Output the (x, y) coordinate of the center of the cell containing the given text.  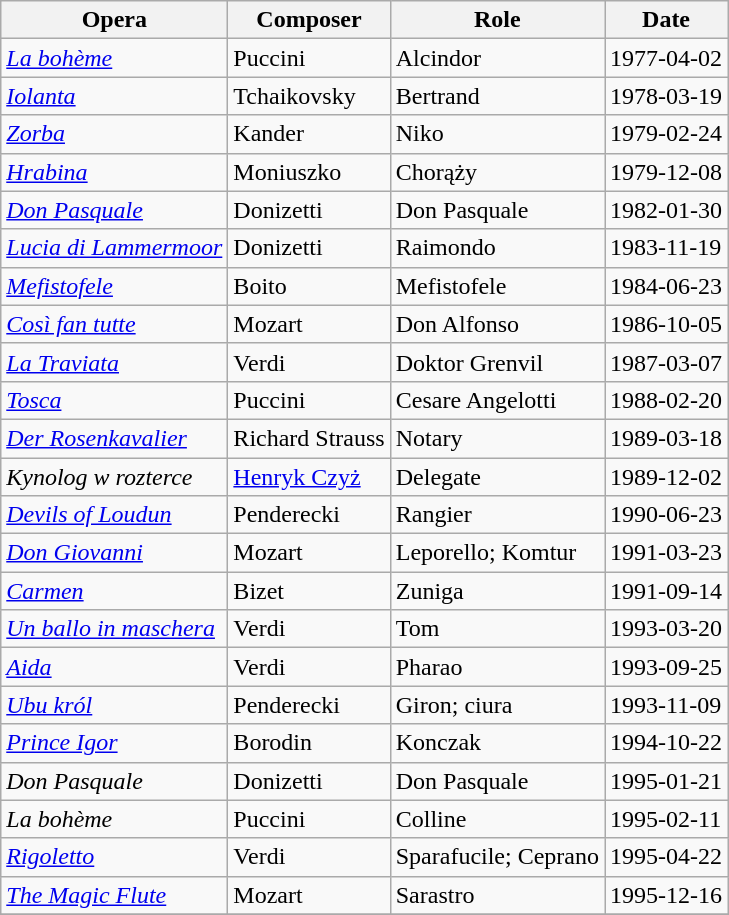
Bizet (309, 591)
Rigoletto (114, 857)
1979-12-08 (666, 172)
Date (666, 20)
1995-01-21 (666, 781)
The Magic Flute (114, 895)
1995-12-16 (666, 895)
Raimondo (497, 248)
Ubu król (114, 705)
1987-03-07 (666, 362)
Don Alfonso (497, 324)
Composer (309, 20)
Alcindor (497, 58)
Carmen (114, 591)
Tchaikovsky (309, 96)
Moniuszko (309, 172)
1990-06-23 (666, 515)
1986-10-05 (666, 324)
Bertrand (497, 96)
Colline (497, 819)
Kander (309, 134)
Sarastro (497, 895)
Devils of Loudun (114, 515)
Notary (497, 438)
1978-03-19 (666, 96)
1991-03-23 (666, 553)
Così fan tutte (114, 324)
1991-09-14 (666, 591)
Zorba (114, 134)
Tosca (114, 400)
Niko (497, 134)
Tom (497, 629)
Aida (114, 667)
Sparafucile; Ceprano (497, 857)
Don Giovanni (114, 553)
Iolanta (114, 96)
Der Rosenkavalier (114, 438)
Zuniga (497, 591)
Cesare Angelotti (497, 400)
1993-11-09 (666, 705)
1982-01-30 (666, 210)
1989-12-02 (666, 477)
Un ballo in maschera (114, 629)
Lucia di Lammermoor (114, 248)
Henryk Czyż (309, 477)
1977-04-02 (666, 58)
1983-11-19 (666, 248)
La Traviata (114, 362)
1993-09-25 (666, 667)
Kynolog w rozterce (114, 477)
1994-10-22 (666, 743)
Chorąży (497, 172)
Rangier (497, 515)
1993-03-20 (666, 629)
Role (497, 20)
1989-03-18 (666, 438)
Borodin (309, 743)
Boito (309, 286)
Hrabina (114, 172)
Pharao (497, 667)
1988-02-20 (666, 400)
1995-02-11 (666, 819)
Delegate (497, 477)
1979-02-24 (666, 134)
Konczak (497, 743)
1984-06-23 (666, 286)
Prince Igor (114, 743)
1995-04-22 (666, 857)
Opera (114, 20)
Doktor Grenvil (497, 362)
Leporello; Komtur (497, 553)
Giron; ciura (497, 705)
Richard Strauss (309, 438)
